Capture the cell that displays the provided text and extract its (X, Y) central coordinate. 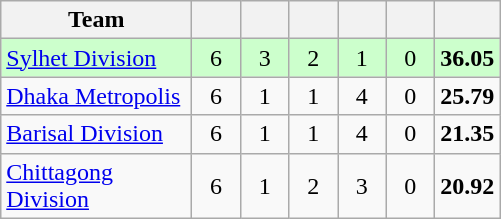
36.05 (468, 58)
Sylhet Division (96, 58)
Barisal Division (96, 134)
Team (96, 20)
25.79 (468, 96)
20.92 (468, 186)
Dhaka Metropolis (96, 96)
21.35 (468, 134)
Chittagong Division (96, 186)
